Scan for the cell matching the given text and deliver its [x, y] coordinate at center. 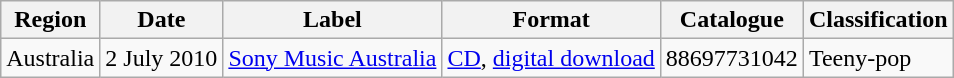
Catalogue [732, 20]
Region [50, 20]
2 July 2010 [162, 58]
Sony Music Australia [332, 58]
Label [332, 20]
Classification [878, 20]
Date [162, 20]
Teeny-pop [878, 58]
88697731042 [732, 58]
Format [551, 20]
Australia [50, 58]
CD, digital download [551, 58]
